Detect which cell encompasses the target text, then output its (X, Y) center coordinate. 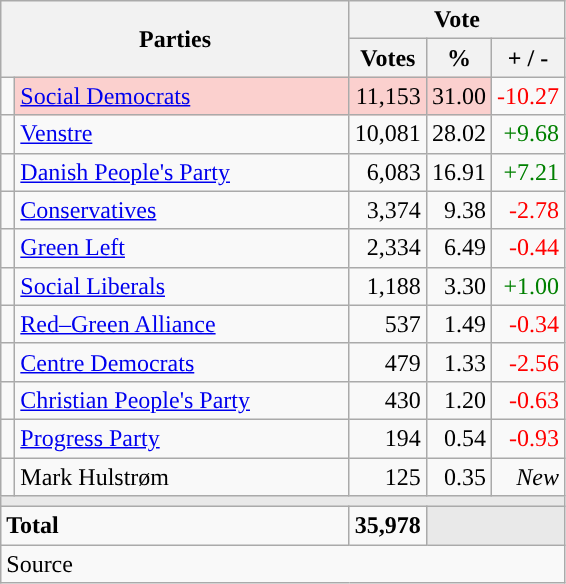
-0.44 (528, 248)
Centre Democrats (182, 362)
0.54 (458, 438)
Social Democrats (182, 96)
-0.34 (528, 324)
2,334 (388, 248)
% (458, 58)
1.33 (458, 362)
3,374 (388, 210)
Mark Hulstrøm (182, 477)
+7.21 (528, 172)
-2.56 (528, 362)
1.49 (458, 324)
Danish People's Party (182, 172)
Christian People's Party (182, 400)
+9.68 (528, 134)
-2.78 (528, 210)
Votes (388, 58)
New (528, 477)
Green Left (182, 248)
Vote (456, 20)
-0.63 (528, 400)
Social Liberals (182, 286)
3.30 (458, 286)
Conservatives (182, 210)
194 (388, 438)
6.49 (458, 248)
125 (388, 477)
537 (388, 324)
1,188 (388, 286)
Venstre (182, 134)
Total (176, 526)
16.91 (458, 172)
31.00 (458, 96)
11,153 (388, 96)
+1.00 (528, 286)
430 (388, 400)
-0.93 (528, 438)
Red–Green Alliance (182, 324)
479 (388, 362)
0.35 (458, 477)
1.20 (458, 400)
10,081 (388, 134)
35,978 (388, 526)
6,083 (388, 172)
28.02 (458, 134)
+ / - (528, 58)
9.38 (458, 210)
-10.27 (528, 96)
Progress Party (182, 438)
Source (283, 564)
Parties (176, 39)
